Search for the cell housing the specified text and yield its (x, y) center coordinate. 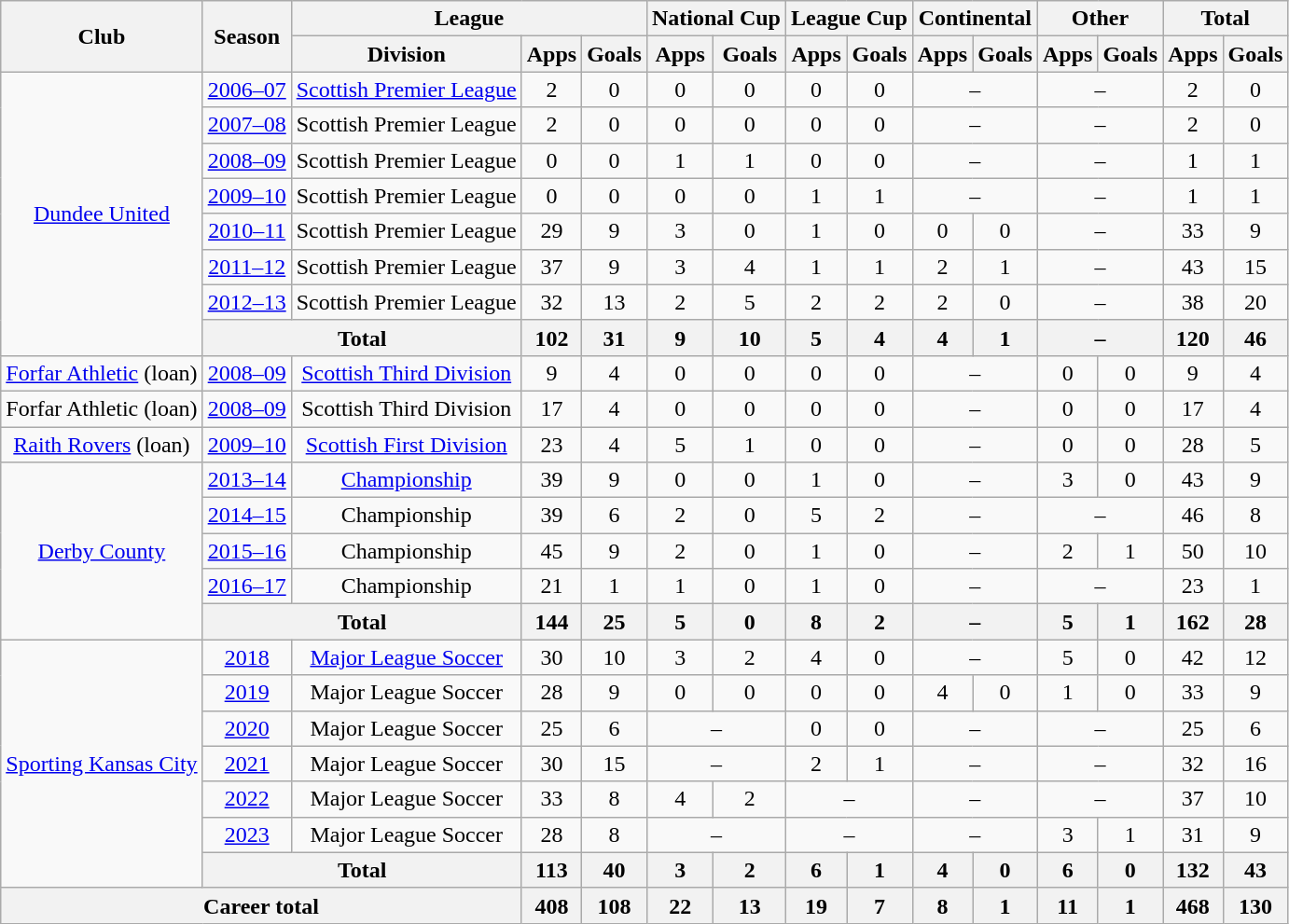
108 (615, 905)
Season (246, 36)
2018 (246, 657)
12 (1255, 657)
21 (551, 586)
113 (551, 870)
22 (680, 905)
2011–12 (246, 267)
2021 (246, 764)
2022 (246, 799)
Club (102, 36)
Raith Rovers (loan) (102, 445)
Derby County (102, 551)
144 (551, 622)
2006–07 (246, 90)
50 (1193, 551)
468 (1193, 905)
16 (1255, 764)
2016–17 (246, 586)
2015–16 (246, 551)
132 (1193, 870)
130 (1255, 905)
20 (1255, 302)
National Cup (716, 19)
Career total (261, 905)
Dundee United (102, 214)
7 (880, 905)
Sporting Kansas City (102, 764)
42 (1193, 657)
45 (551, 551)
408 (551, 905)
2014–15 (246, 516)
2007–08 (246, 125)
29 (551, 231)
2019 (246, 693)
2020 (246, 728)
Other (1100, 19)
19 (817, 905)
2010–11 (246, 231)
Division (407, 54)
38 (1193, 302)
2013–14 (246, 480)
11 (1067, 905)
2012–13 (246, 302)
120 (1193, 338)
162 (1193, 622)
League Cup (850, 19)
League (468, 19)
40 (615, 870)
102 (551, 338)
2023 (246, 834)
Continental (975, 19)
Scottish First Division (407, 445)
